Search for the cell housing the specified text and yield its (x, y) center coordinate. 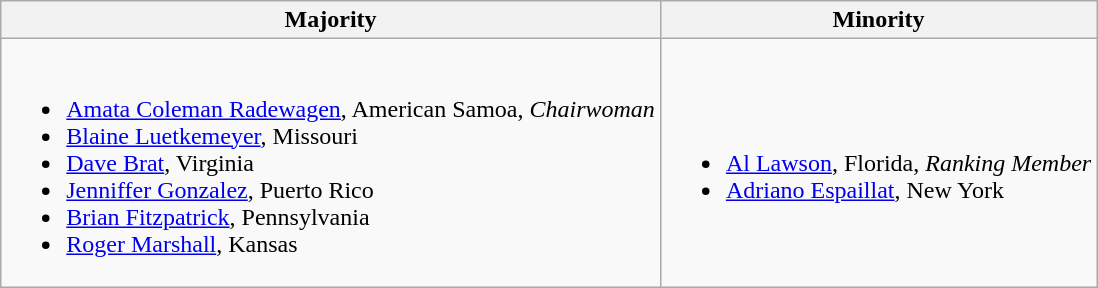
Minority (878, 20)
Al Lawson, Florida, Ranking MemberAdriano Espaillat, New York (878, 163)
Majority (331, 20)
